Provide the (X, Y) coordinate of the cell's center where the given text is located.  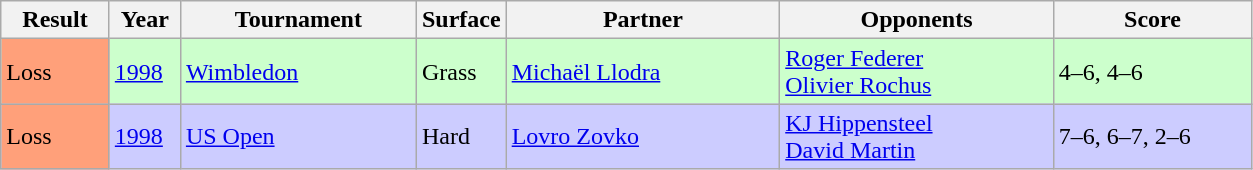
Score (1152, 20)
Year (144, 20)
4–6, 4–6 (1152, 72)
Result (56, 20)
7–6, 6–7, 2–6 (1152, 136)
Michaël Llodra (643, 72)
Grass (461, 72)
Wimbledon (298, 72)
Lovro Zovko (643, 136)
Hard (461, 136)
US Open (298, 136)
Surface (461, 20)
Partner (643, 20)
Roger Federer Olivier Rochus (917, 72)
Opponents (917, 20)
KJ Hippensteel David Martin (917, 136)
Tournament (298, 20)
